Detect which cell encompasses the target text, then output its (X, Y) center coordinate. 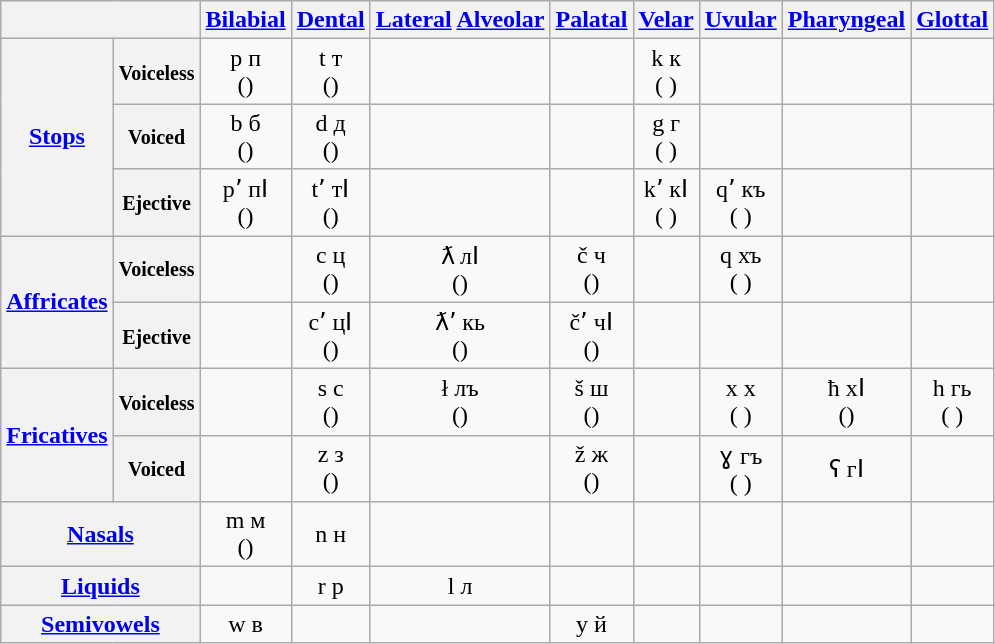
z з() (330, 468)
Affricates (57, 302)
m м() (246, 534)
čʼ чӀ() (592, 336)
k к( ) (666, 72)
Stops (57, 138)
t т() (330, 72)
l л (460, 586)
ƛʼ кь() (460, 336)
Pharyngeal (846, 20)
pʼ пӀ() (246, 202)
Uvular (740, 20)
ƛ лӀ() (460, 270)
Bilabial (246, 20)
š ш() (592, 402)
h гь( ) (952, 402)
d д() (330, 136)
qʼ къ( ) (740, 202)
ħ хӀ() (846, 402)
n н (330, 534)
s с() (330, 402)
x х( ) (740, 402)
q хъ( ) (740, 270)
ɣ гъ( ) (740, 468)
Palatal (592, 20)
tʼ тӀ() (330, 202)
g г( ) (666, 136)
č ч() (592, 270)
Dental (330, 20)
c ц() (330, 270)
kʼ кӀ( ) (666, 202)
b б() (246, 136)
ł лъ() (460, 402)
ʕ гӀ (846, 468)
Glottal (952, 20)
p п() (246, 72)
Semivowels (100, 624)
Fricatives (57, 436)
ž ж() (592, 468)
Liquids (100, 586)
Velar (666, 20)
r р (330, 586)
cʼ цӀ() (330, 336)
w в (246, 624)
Nasals (100, 534)
Lateral Alveolar (460, 20)
y й (592, 624)
